Locate the cell with the specified text and output its [X, Y] center coordinate. 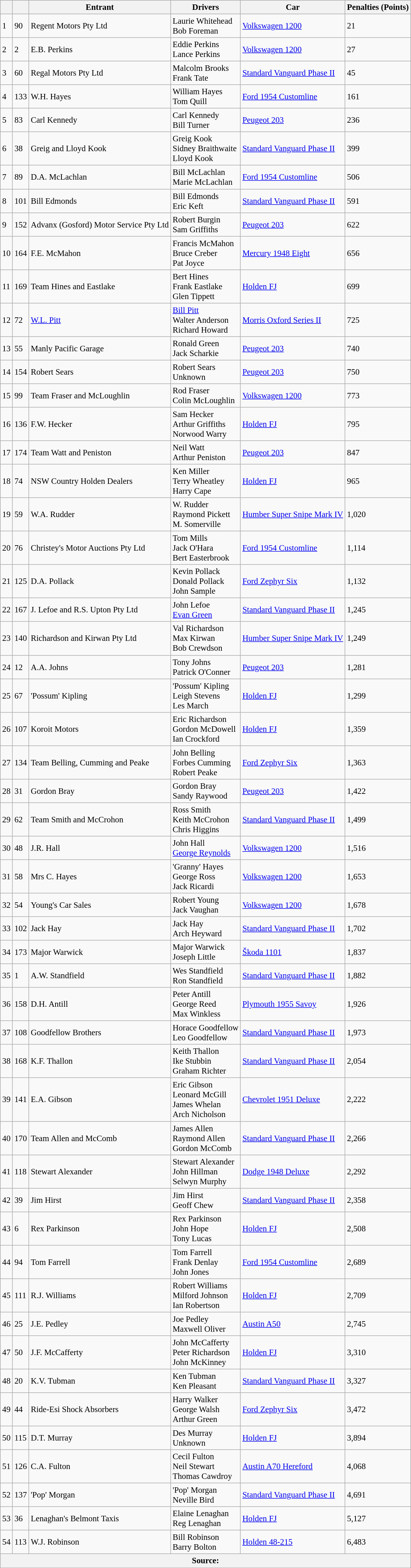
18 [7, 481]
1,132 [378, 581]
23 [7, 639]
Robert Sears Unknown [205, 372]
94 [20, 1262]
Greig and Lloyd Kook [100, 149]
Carl Kennedy [100, 121]
Neil Watt Arthur Peniston [205, 453]
83 [20, 121]
1,973 [378, 1033]
59 [20, 515]
965 [378, 481]
Laurie Whitehead Bob Foreman [205, 26]
'Pop' Morgan [100, 1495]
W.J. Robinson [100, 1542]
125 [20, 581]
Bill McLachlan Marie McLachlan [205, 177]
E.A. Gibson [100, 1100]
E.B. Perkins [100, 50]
60 [20, 73]
19 [7, 515]
Kevin Pollack Donald Pollack John Sample [205, 581]
Gordon Bray [100, 791]
Goodfellow Brothers [100, 1033]
John Belling Forbes Cumming Robert Peake [205, 762]
J.R. Hall [100, 848]
2,689 [378, 1262]
J.F. McCafferty [100, 1353]
Peter Antill George Reed Max Winkless [205, 1004]
847 [378, 453]
Robert Burgin Sam Griffiths [205, 224]
A.W. Standfield [100, 976]
Malcolm Brooks Frank Tate [205, 73]
Robert Williams Milford Johnson Ian Robertson [205, 1296]
Stewart Alexander John Hillman Selwyn Murphy [205, 1171]
32 [7, 905]
2,745 [378, 1324]
Austin A70 Hereford [293, 1466]
3,472 [378, 1410]
Eddie Perkins Lance Perkins [205, 50]
Ronald Green Jack Scharkie [205, 348]
1,926 [378, 1004]
Ross Smith Keith McCrohon Chris Higgins [205, 819]
115 [20, 1438]
Source: [205, 1561]
Drivers [205, 7]
34 [7, 952]
Wes Standfield Ron Standfield [205, 976]
Mrs C. Hayes [100, 876]
158 [20, 1004]
99 [20, 396]
399 [378, 149]
1,882 [378, 976]
3,327 [378, 1381]
W. Rudder Raymond Pickett M. Somerville [205, 515]
795 [378, 424]
699 [378, 286]
102 [20, 929]
Team Smith and McCrohon [100, 819]
101 [20, 201]
Francis McMahon Bruce Creber Pat Joyce [205, 253]
Team Fraser and McLoughlin [100, 396]
111 [20, 1296]
Greig Kook Sidney Braithwaite Lloyd Kook [205, 149]
47 [7, 1353]
Elaine Lenaghan Reg Lenaghan [205, 1518]
'Possum' Kipling Leigh Stevens Les March [205, 696]
NSW Country Holden Dealers [100, 481]
154 [20, 372]
K.V. Tubman [100, 1381]
173 [20, 952]
17 [7, 453]
141 [20, 1100]
74 [20, 481]
Plymouth 1955 Savoy [293, 1004]
43 [7, 1228]
Regent Motors Pty Ltd [100, 26]
Richardson and Kirwan Pty Ltd [100, 639]
Holden 48-215 [293, 1542]
1,299 [378, 696]
37 [7, 1033]
Stewart Alexander [100, 1171]
35 [7, 976]
16 [7, 424]
67 [20, 696]
Team Allen and McComb [100, 1138]
164 [20, 253]
John McCafferty Peter Richardson John McKinney [205, 1353]
140 [20, 639]
41 [7, 1171]
1,499 [378, 819]
24 [7, 667]
52 [7, 1495]
174 [20, 453]
51 [7, 1466]
F.E. McMahon [100, 253]
28 [7, 791]
D.T. Murray [100, 1438]
Bill Edmonds [100, 201]
2,266 [378, 1138]
John Lefoe Evan Green [205, 610]
Keith Thallon Ike Stubbin Graham Richter [205, 1061]
136 [20, 424]
72 [20, 320]
7 [7, 177]
William Hayes Tom Quill [205, 96]
Tom Mills Jack O'Hara Bert Easterbrook [205, 548]
11 [7, 286]
236 [378, 121]
Jim Hirst [100, 1200]
R.J. Williams [100, 1296]
Manly Pacific Garage [100, 348]
K.F. Thallon [100, 1061]
1,114 [378, 548]
1,020 [378, 515]
Gordon Bray Sandy Raywood [205, 791]
1,702 [378, 929]
Major Warwick Joseph Little [205, 952]
Rex Parkinson John Hope Tony Lucas [205, 1228]
W.A. Rudder [100, 515]
740 [378, 348]
Ken Tubman Ken Pleasant [205, 1381]
Bill Robinson Barry Bolton [205, 1542]
Team Hines and Eastlake [100, 286]
Val Richardson Max Kirwan Bob Crewdson [205, 639]
1,837 [378, 952]
Robert Sears [100, 372]
30 [7, 848]
2,292 [378, 1171]
506 [378, 177]
Des Murray Unknown [205, 1438]
Tom Farrell [100, 1262]
C.A. Fulton [100, 1466]
4 [7, 96]
2,358 [378, 1200]
6,483 [378, 1542]
Cecil Fulton Neil Stewart Thomas Cawdroy [205, 1466]
D.A. McLachlan [100, 177]
4,068 [378, 1466]
15 [7, 396]
1,516 [378, 848]
9 [7, 224]
22 [7, 610]
Morris Oxford Series II [293, 320]
'Granny' Hayes George Ross Jack Ricardi [205, 876]
Bert Hines Frank Eastlake Glen Tippett [205, 286]
5 [7, 121]
126 [20, 1466]
Dodge 1948 Deluxe [293, 1171]
Koroit Motors [100, 729]
55 [20, 348]
Mercury 1948 Eight [293, 253]
33 [7, 929]
1,249 [378, 639]
Penalties (Points) [378, 7]
Team Belling, Cumming and Peake [100, 762]
John Hall George Reynolds [205, 848]
Jack Hay [100, 929]
'Possum' Kipling [100, 696]
Tom Farrell Frank Denlay John Jones [205, 1262]
750 [378, 372]
A.A. Johns [100, 667]
29 [7, 819]
Carl Kennedy Bill Turner [205, 121]
Bill Edmonds Eric Keft [205, 201]
1,281 [378, 667]
622 [378, 224]
40 [7, 1138]
2,709 [378, 1296]
Joe Pedley Maxwell Oliver [205, 1324]
D.A. Pollack [100, 581]
1,678 [378, 905]
Eric Richardson Gordon McDowell Ian Crockford [205, 729]
13 [7, 348]
76 [20, 548]
107 [20, 729]
2,508 [378, 1228]
133 [20, 96]
Bill Pitt Walter Anderson Richard Howard [205, 320]
26 [7, 729]
W.H. Hayes [100, 96]
Advanx (Gosford) Motor Service Pty Ltd [100, 224]
725 [378, 320]
Tony Johns Patrick O'Conner [205, 667]
8 [7, 201]
Car [293, 7]
134 [20, 762]
53 [7, 1518]
1,245 [378, 610]
2,054 [378, 1061]
Ken Miller Terry Wheatley Harry Cape [205, 481]
5,127 [378, 1518]
Jim Hirst Geoff Chew [205, 1200]
58 [20, 876]
Rex Parkinson [100, 1228]
49 [7, 1410]
1,653 [378, 876]
Team Watt and Peniston [100, 453]
Robert Young Jack Vaughan [205, 905]
1,422 [378, 791]
118 [20, 1171]
Regal Motors Pty Ltd [100, 73]
3 [7, 73]
J.E. Pedley [100, 1324]
Jack Hay Arch Heyward [205, 929]
Škoda 1101 [293, 952]
137 [20, 1495]
Eric Gibson Leonard McGill James Whelan Arch Nicholson [205, 1100]
168 [20, 1061]
4,691 [378, 1495]
Sam Hecker Arthur Griffiths Norwood Warry [205, 424]
1,363 [378, 762]
169 [20, 286]
1,359 [378, 729]
14 [7, 372]
3,310 [378, 1353]
170 [20, 1138]
F.W. Hecker [100, 424]
W.L. Pitt [100, 320]
773 [378, 396]
591 [378, 201]
Ride-Esi Shock Absorbers [100, 1410]
Chevrolet 1951 Deluxe [293, 1100]
Entrant [100, 7]
Young's Car Sales [100, 905]
42 [7, 1200]
Lenaghan's Belmont Taxis [100, 1518]
James Allen Raymond Allen Gordon McComb [205, 1138]
89 [20, 177]
152 [20, 224]
113 [20, 1542]
J. Lefoe and R.S. Upton Pty Ltd [100, 610]
46 [7, 1324]
90 [20, 26]
'Pop' Morgan Neville Bird [205, 1495]
161 [378, 96]
10 [7, 253]
167 [20, 610]
108 [20, 1033]
Horace Goodfellow Leo Goodfellow [205, 1033]
3,894 [378, 1438]
Austin A50 [293, 1324]
Christey's Motor Auctions Pty Ltd [100, 548]
Rod Fraser Colin McLoughlin [205, 396]
62 [20, 819]
Harry Walker George Walsh Arthur Green [205, 1410]
D.H. Antill [100, 1004]
2,222 [378, 1100]
Major Warwick [100, 952]
656 [378, 253]
